Provide the [x, y] coordinate of the cell's center where the given text is located.  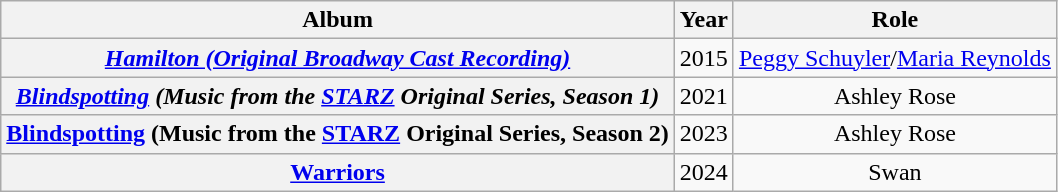
2015 [704, 58]
2023 [704, 134]
Year [704, 20]
Warriors [338, 172]
2021 [704, 96]
Swan [894, 172]
2024 [704, 172]
Hamilton (Original Broadway Cast Recording) [338, 58]
Role [894, 20]
Blindspotting (Music from the STARZ Original Series, Season 1) [338, 96]
Album [338, 20]
Peggy Schuyler/Maria Reynolds [894, 58]
Blindspotting (Music from the STARZ Original Series, Season 2) [338, 134]
